From the cell containing the given text, extract its center point as (X, Y) coordinate. 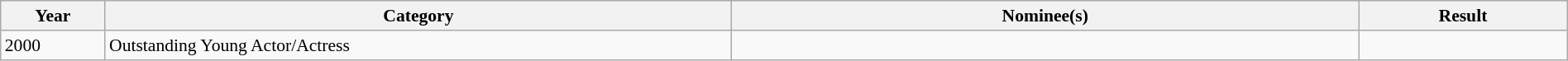
Category (418, 16)
Nominee(s) (1045, 16)
2000 (53, 45)
Year (53, 16)
Outstanding Young Actor/Actress (418, 45)
Result (1464, 16)
